Capture the cell that displays the provided text and extract its (X, Y) central coordinate. 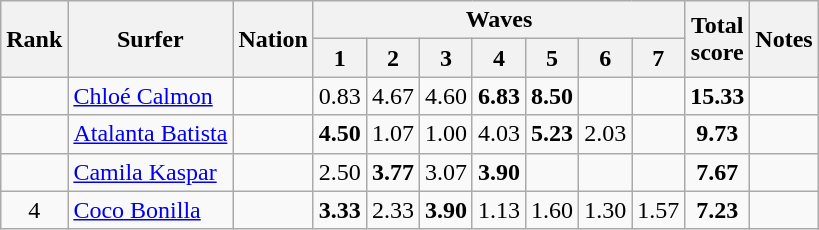
9.73 (718, 134)
8.50 (552, 96)
6.83 (498, 96)
2.03 (606, 134)
5 (552, 58)
2.33 (392, 210)
1.57 (658, 210)
4.50 (340, 134)
15.33 (718, 96)
3.07 (446, 172)
1.07 (392, 134)
4.03 (498, 134)
1.60 (552, 210)
6 (606, 58)
Totalscore (718, 39)
0.83 (340, 96)
7.23 (718, 210)
1.00 (446, 134)
Coco Bonilla (150, 210)
Notes (784, 39)
Rank (34, 39)
3.33 (340, 210)
1 (340, 58)
2 (392, 58)
Chloé Calmon (150, 96)
1.30 (606, 210)
Nation (273, 39)
5.23 (552, 134)
7 (658, 58)
2.50 (340, 172)
7.67 (718, 172)
Atalanta Batista (150, 134)
4.67 (392, 96)
Waves (498, 20)
Camila Kaspar (150, 172)
3 (446, 58)
1.13 (498, 210)
3.77 (392, 172)
Surfer (150, 39)
4.60 (446, 96)
